Scan for the cell matching the given text and deliver its [X, Y] coordinate at center. 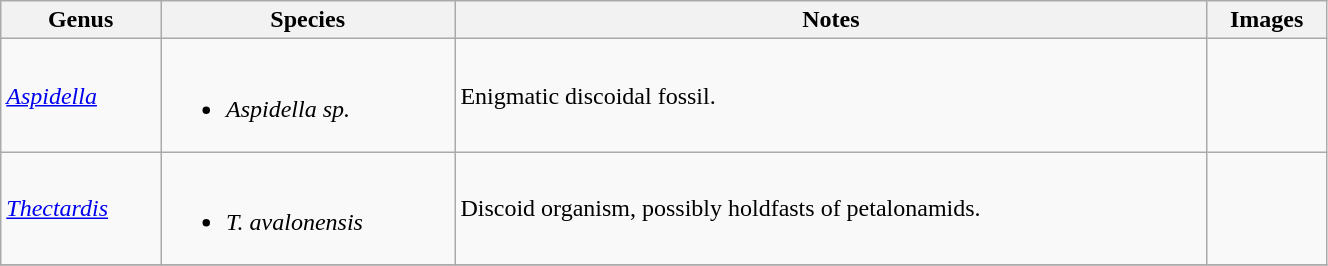
T. avalonensis [307, 208]
Species [307, 20]
Notes [831, 20]
Discoid organism, possibly holdfasts of petalonamids. [831, 208]
Aspidella sp. [307, 96]
Images [1267, 20]
Enigmatic discoidal fossil. [831, 96]
Aspidella [81, 96]
Thectardis [81, 208]
Genus [81, 20]
